Return the [X, Y] coordinate for the center point of the cell that contains the specified text.  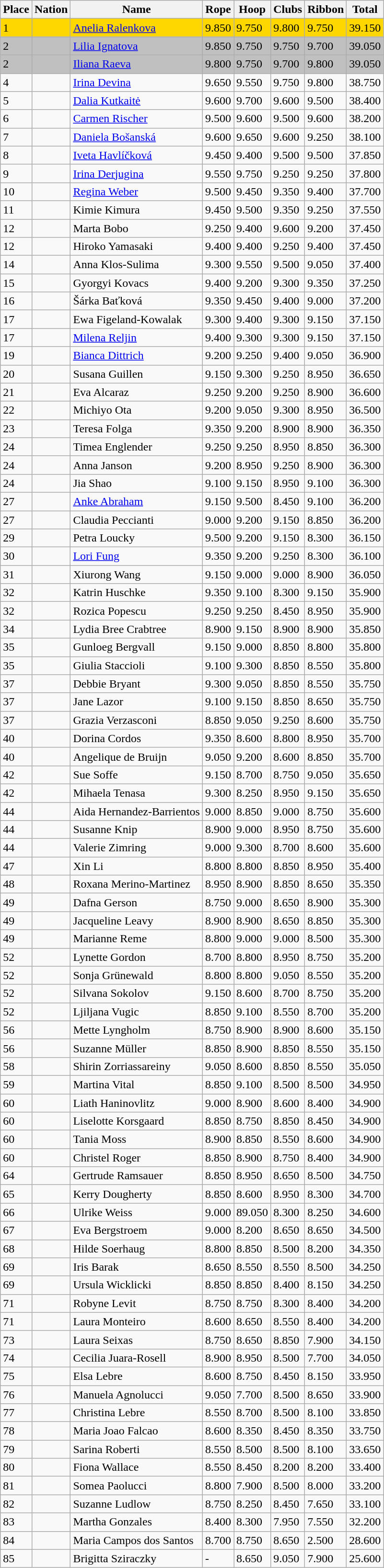
82 [16, 1504]
33.850 [365, 1413]
34.350 [365, 1249]
25.600 [365, 1558]
Anna Klos-Sulima [137, 265]
Manuela Agnolucci [137, 1395]
Ursula Wicklicki [137, 1285]
Mette Lyngholm [137, 1030]
35.400 [365, 866]
85 [16, 1558]
Somea Paolucci [137, 1486]
37.200 [365, 301]
Eva Bergstroem [137, 1230]
30 [16, 556]
81 [16, 1486]
Daniela Bošanská [137, 137]
Clubs [288, 10]
37.700 [365, 192]
38.400 [365, 101]
78 [16, 1431]
7.550 [326, 1522]
Kimie Kimura [137, 210]
33.400 [365, 1467]
Sarina Roberti [137, 1449]
7.950 [288, 1522]
Nation [51, 10]
Dafna Gerson [137, 902]
7.650 [326, 1504]
36.050 [365, 575]
Lydia Bree Crabtree [137, 629]
Laura Monteiro [137, 1321]
73 [16, 1340]
Cecilia Juara-Rosell [137, 1358]
Jia Shao [137, 483]
20 [16, 374]
2.500 [326, 1540]
5 [16, 101]
34.700 [365, 1194]
Katrin Huschke [137, 593]
34.600 [365, 1212]
Martina Vital [137, 1084]
Sonja Grünewald [137, 975]
Liselotte Korsgaard [137, 1121]
Rozica Popescu [137, 611]
Hoop [252, 10]
Aida Hernandez-Barrientos [137, 812]
Martha Gonzales [137, 1522]
36.150 [365, 538]
Claudia Peccianti [137, 519]
75 [16, 1376]
89.050 [252, 1212]
Suzanne Müller [137, 1048]
Lori Fung [137, 556]
Milena Reljin [137, 338]
34 [16, 629]
Maria Campos dos Santos [137, 1540]
33.650 [365, 1449]
68 [16, 1249]
Ribbon [326, 10]
Debbie Bryant [137, 684]
Total [365, 10]
Angelique de Bruijn [137, 756]
Irina Devina [137, 82]
37.400 [365, 265]
Kerry Dougherty [137, 1194]
Iliana Raeva [137, 64]
Petra Loucky [137, 538]
Lynette Gordon [137, 957]
Jane Lazor [137, 702]
Regina Weber [137, 192]
34.750 [365, 1176]
37.800 [365, 173]
Eva Alcaraz [137, 392]
8 [16, 155]
Suzanne Ludlow [137, 1504]
Ewa Figeland-Kowalak [137, 319]
21 [16, 392]
Robyne Levit [137, 1303]
14 [16, 265]
Teresa Folga [137, 429]
34.950 [365, 1084]
Dalia Kutkaitė [137, 101]
Maria Joao Falcao [137, 1431]
15 [16, 283]
Brigitta Sziraczky [137, 1558]
Sue Soffe [137, 775]
9 [16, 173]
Grazia Verzasconi [137, 720]
23 [16, 429]
Rope [218, 10]
77 [16, 1413]
10 [16, 192]
35.850 [365, 629]
47 [16, 866]
6 [16, 119]
38.100 [365, 137]
34.050 [365, 1358]
Dorina Cordos [137, 738]
58 [16, 1066]
Xin Li [137, 866]
33.750 [365, 1431]
Anke Abraham [137, 501]
36.500 [365, 410]
Bianca Dittrich [137, 356]
Gunloeg Bergvall [137, 647]
16 [16, 301]
22 [16, 410]
Christina Lebre [137, 1413]
Tania Moss [137, 1139]
Place [16, 10]
Carmen Rischer [137, 119]
Irina Derjugina [137, 173]
35.050 [365, 1066]
Elsa Lebre [137, 1376]
36.650 [365, 374]
36.350 [365, 429]
38.200 [365, 119]
76 [16, 1395]
48 [16, 884]
80 [16, 1467]
Xiurong Wang [137, 575]
Marta Bobo [137, 228]
34.150 [365, 1340]
Marianne Reme [137, 939]
19 [16, 356]
31 [16, 575]
Gyorgyi Kovacs [137, 283]
64 [16, 1176]
36.900 [365, 356]
33.100 [365, 1504]
Ulrike Weiss [137, 1212]
Hilde Soerhaug [137, 1249]
74 [16, 1358]
Michiyo Ota [137, 410]
65 [16, 1194]
Timea Englender [137, 447]
Iris Barak [137, 1267]
Laura Seixas [137, 1340]
35.350 [365, 884]
Lilia Ignatova [137, 46]
28.600 [365, 1540]
Gertrude Ramsauer [137, 1176]
Giulia Staccioli [137, 666]
33.900 [365, 1395]
7 [16, 137]
37.850 [365, 155]
4 [16, 82]
36.600 [365, 392]
Silvana Sokolov [137, 993]
Hiroko Yamasaki [137, 247]
29 [16, 538]
33.200 [365, 1486]
59 [16, 1084]
Roxana Merino-Martinez [137, 884]
Susanne Knip [137, 830]
11 [16, 210]
Name [137, 10]
37.550 [365, 210]
Anelia Ralenkova [137, 28]
Liath Haninovlitz [137, 1103]
Susana Guillen [137, 374]
67 [16, 1230]
Christel Roger [137, 1158]
34.500 [365, 1230]
33.950 [365, 1376]
Ljiljana Vugic [137, 1012]
79 [16, 1449]
83 [16, 1522]
Mihaela Tenasa [137, 793]
Shirin Zorriassareiny [137, 1066]
36.100 [365, 556]
Jacqueline Leavy [137, 921]
Fiona Wallace [137, 1467]
Anna Janson [137, 465]
Valerie Zimring [137, 848]
Iveta Havlíčková [137, 155]
84 [16, 1540]
1 [16, 28]
66 [16, 1212]
32.200 [365, 1522]
38.750 [365, 82]
8.000 [326, 1486]
Šárka Baťková [137, 301]
37.250 [365, 283]
39.150 [365, 28]
- [218, 1558]
